From the cell containing the given text, extract its center point as (x, y) coordinate. 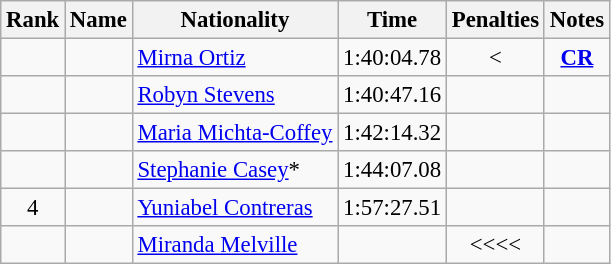
Penalties (495, 20)
< (495, 58)
1:40:47.16 (392, 95)
<<<< (495, 245)
1:40:04.78 (392, 58)
Maria Michta-Coffey (235, 133)
Mirna Ortiz (235, 58)
4 (33, 208)
Yuniabel Contreras (235, 208)
Nationality (235, 20)
1:57:27.51 (392, 208)
Time (392, 20)
Notes (576, 20)
Rank (33, 20)
Stephanie Casey* (235, 170)
1:44:07.08 (392, 170)
Miranda Melville (235, 245)
Robyn Stevens (235, 95)
1:42:14.32 (392, 133)
CR (576, 58)
Name (99, 20)
